Identify which cell holds the provided text, then report its [x, y] central coordinate. 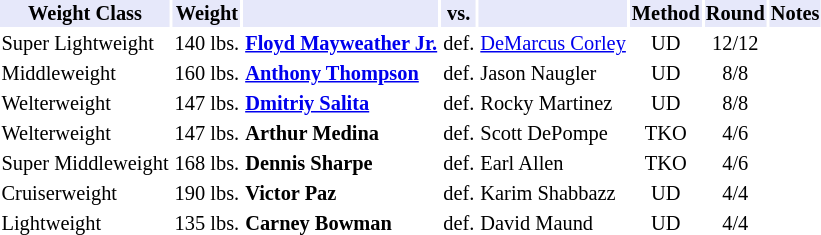
Weight [207, 14]
Jason Naugler [554, 74]
Round [735, 14]
Arthur Medina [342, 134]
Rocky Martinez [554, 104]
160 lbs. [207, 74]
Method [666, 14]
Weight Class [85, 14]
Scott DePompe [554, 134]
Dmitriy Salita [342, 104]
Dennis Sharpe [342, 164]
140 lbs. [207, 44]
4/4 [735, 194]
168 lbs. [207, 164]
Notes [795, 14]
Super Middleweight [85, 164]
190 lbs. [207, 194]
Karim Shabbazz [554, 194]
Middleweight [85, 74]
vs. [459, 14]
Anthony Thompson [342, 74]
Earl Allen [554, 164]
Victor Paz [342, 194]
DeMarcus Corley [554, 44]
Cruiserweight [85, 194]
12/12 [735, 44]
Floyd Mayweather Jr. [342, 44]
Super Lightweight [85, 44]
